Search for the cell housing the specified text and yield its (X, Y) center coordinate. 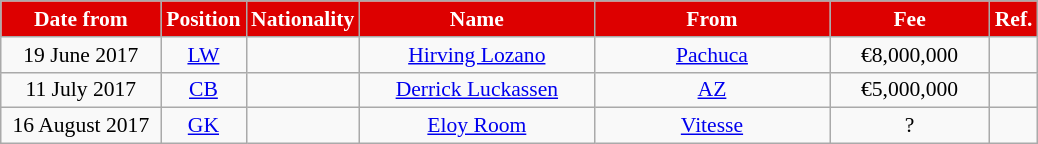
Nationality (302, 19)
GK (204, 126)
LW (204, 55)
Position (204, 19)
Ref. (1014, 19)
€8,000,000 (910, 55)
€5,000,000 (910, 90)
AZ (712, 90)
19 June 2017 (81, 55)
Vitesse (712, 126)
From (712, 19)
Eloy Room (476, 126)
Name (476, 19)
Hirving Lozano (476, 55)
16 August 2017 (81, 126)
? (910, 126)
Date from (81, 19)
Fee (910, 19)
CB (204, 90)
Derrick Luckassen (476, 90)
Pachuca (712, 55)
11 July 2017 (81, 90)
